Identify which cell holds the provided text, then report its (X, Y) central coordinate. 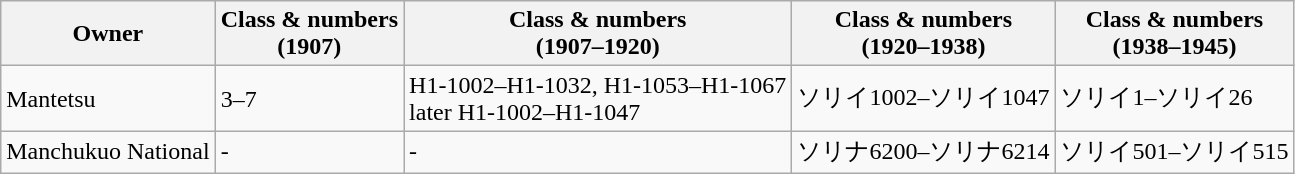
ソリナ6200–ソリナ6214 (924, 152)
Mantetsu (108, 98)
Owner (108, 34)
Class & numbers(1907) (309, 34)
ソリイ501–ソリイ515 (1174, 152)
Class & numbers(1920–1938) (924, 34)
ソリイ1–ソリイ26 (1174, 98)
ソリイ1002–ソリイ1047 (924, 98)
H1-1002–H1-1032, H1-1053–H1-1067later H1-1002–H1-1047 (598, 98)
Class & numbers(1938–1945) (1174, 34)
3–7 (309, 98)
Class & numbers(1907–1920) (598, 34)
Manchukuo National (108, 152)
